Extract the [x, y] coordinate from the center of the cell holding the provided text.  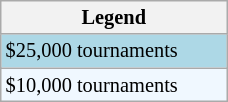
Legend [114, 17]
$10,000 tournaments [114, 85]
$25,000 tournaments [114, 51]
